Search for the cell housing the specified text and yield its [x, y] center coordinate. 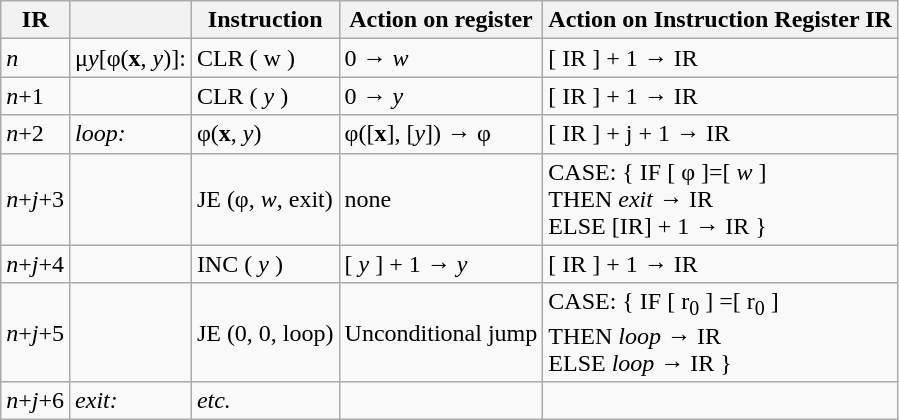
IR [36, 20]
φ(x, y) [265, 134]
[ y ] + 1 → y [441, 264]
CLR ( w ) [265, 58]
n+j+5 [36, 332]
Action on register [441, 20]
0 → y [441, 96]
Unconditional jump [441, 332]
Action on Instruction Register IR [720, 20]
CLR ( y ) [265, 96]
CASE: { IF [ φ ]=[ w ]THEN exit → IR ELSE [IR] + 1 → IR } [720, 199]
[ IR ] + j + 1 → IR [720, 134]
exit: [131, 400]
n+j+3 [36, 199]
n+j+4 [36, 264]
n+j+6 [36, 400]
φ([x], [y]) → φ [441, 134]
0 → w [441, 58]
loop: [131, 134]
n [36, 58]
INC ( y ) [265, 264]
n+1 [36, 96]
μy[φ(x, y)]: [131, 58]
n+2 [36, 134]
etc. [265, 400]
Instruction [265, 20]
none [441, 199]
CASE: { IF [ r0 ] =[ r0 ]THEN loop → IR ELSE loop → IR } [720, 332]
JE (φ, w, exit) [265, 199]
JE (0, 0, loop) [265, 332]
